Identify which cell holds the provided text, then report its [X, Y] central coordinate. 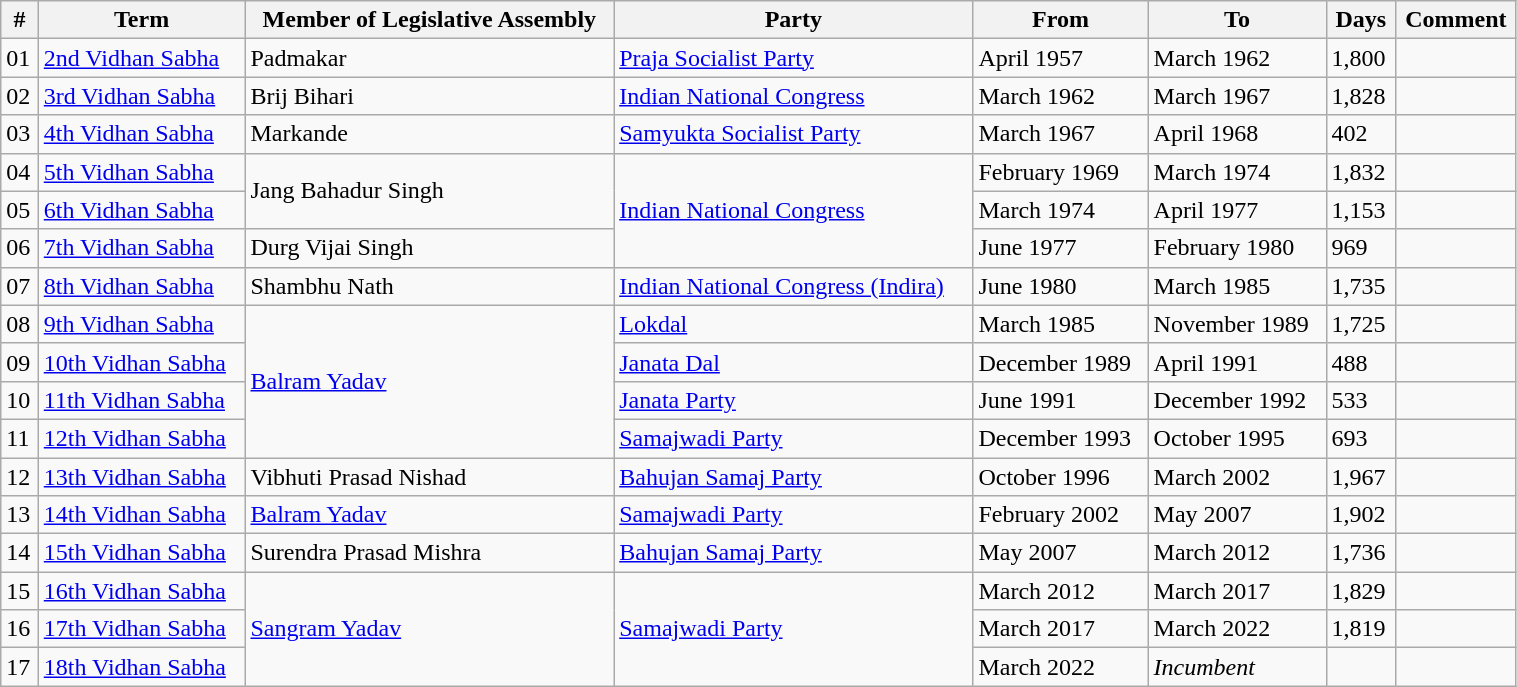
December 1992 [1237, 400]
11 [20, 438]
06 [20, 248]
June 1991 [1060, 400]
4th Vidhan Sabha [142, 134]
Incumbent [1237, 667]
February 1980 [1237, 248]
June 1977 [1060, 248]
2nd Vidhan Sabha [142, 58]
8th Vidhan Sabha [142, 286]
10th Vidhan Sabha [142, 362]
February 1969 [1060, 172]
01 [20, 58]
Indian National Congress (Indira) [794, 286]
15th Vidhan Sabha [142, 553]
1,819 [1361, 629]
07 [20, 286]
14 [20, 553]
October 1995 [1237, 438]
08 [20, 324]
04 [20, 172]
1,832 [1361, 172]
12 [20, 477]
10 [20, 400]
1,725 [1361, 324]
13th Vidhan Sabha [142, 477]
17 [20, 667]
17th Vidhan Sabha [142, 629]
5th Vidhan Sabha [142, 172]
From [1060, 20]
June 1980 [1060, 286]
11th Vidhan Sabha [142, 400]
April 1968 [1237, 134]
Party [794, 20]
Praja Socialist Party [794, 58]
Days [1361, 20]
02 [20, 96]
Janata Party [794, 400]
Term [142, 20]
April 1957 [1060, 58]
# [20, 20]
February 2002 [1060, 515]
3rd Vidhan Sabha [142, 96]
1,967 [1361, 477]
12th Vidhan Sabha [142, 438]
Vibhuti Prasad Nishad [430, 477]
Markande [430, 134]
Comment [1456, 20]
Brij Bihari [430, 96]
April 1991 [1237, 362]
1,902 [1361, 515]
April 1977 [1237, 210]
Padmakar [430, 58]
13 [20, 515]
1,153 [1361, 210]
09 [20, 362]
Surendra Prasad Mishra [430, 553]
969 [1361, 248]
1,828 [1361, 96]
October 1996 [1060, 477]
1,735 [1361, 286]
1,829 [1361, 591]
6th Vidhan Sabha [142, 210]
Jang Bahadur Singh [430, 191]
15 [20, 591]
December 1993 [1060, 438]
402 [1361, 134]
To [1237, 20]
7th Vidhan Sabha [142, 248]
9th Vidhan Sabha [142, 324]
1,736 [1361, 553]
Samyukta Socialist Party [794, 134]
1,800 [1361, 58]
18th Vidhan Sabha [142, 667]
Janata Dal [794, 362]
Member of Legislative Assembly [430, 20]
16 [20, 629]
05 [20, 210]
Shambhu Nath [430, 286]
16th Vidhan Sabha [142, 591]
14th Vidhan Sabha [142, 515]
03 [20, 134]
December 1989 [1060, 362]
Durg Vijai Singh [430, 248]
533 [1361, 400]
November 1989 [1237, 324]
Sangram Yadav [430, 629]
Lokdal [794, 324]
693 [1361, 438]
March 2002 [1237, 477]
488 [1361, 362]
